Pinpoint the cell where the given text exists, returning its [x, y] midpoint coordinate. 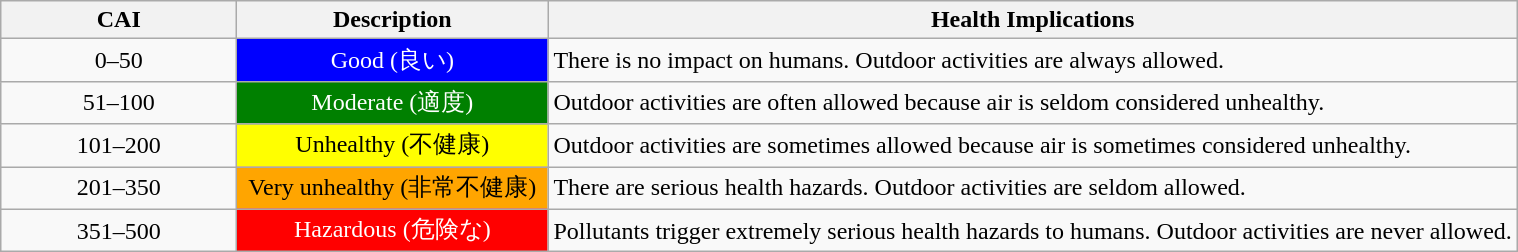
Moderate (適度) [392, 102]
Hazardous (危険な) [392, 230]
101–200 [119, 146]
CAI [119, 20]
There is no impact on humans. Outdoor activities are always allowed. [1032, 60]
51–100 [119, 102]
201–350 [119, 188]
0–50 [119, 60]
351–500 [119, 230]
Outdoor activities are sometimes allowed because air is sometimes considered unhealthy. [1032, 146]
There are serious health hazards. Outdoor activities are seldom allowed. [1032, 188]
Health Implications [1032, 20]
Pollutants trigger extremely serious health hazards to humans. Outdoor activities are never allowed. [1032, 230]
Good (良い) [392, 60]
Very unhealthy (非常不健康) [392, 188]
Unhealthy (不健康) [392, 146]
Outdoor activities are often allowed because air is seldom considered unhealthy. [1032, 102]
Description [392, 20]
